Scan for the cell matching the given text and deliver its [x, y] coordinate at center. 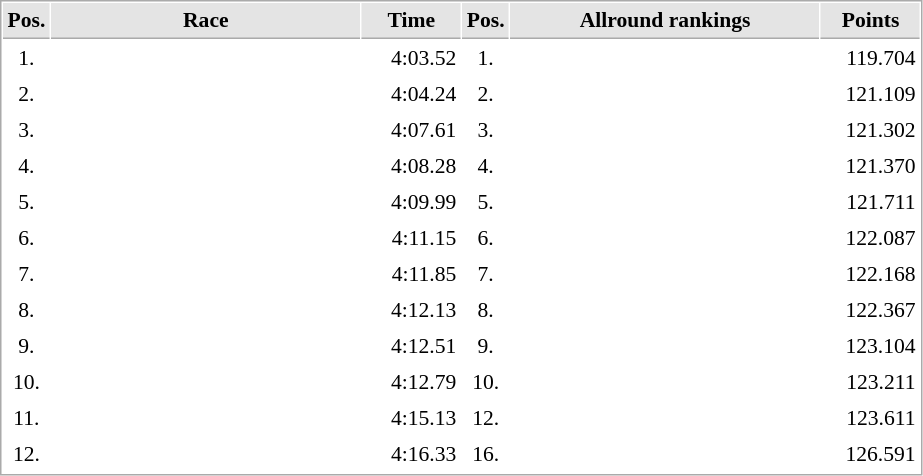
4:16.33 [412, 453]
Allround rankings [666, 21]
122.367 [870, 309]
4:09.99 [412, 201]
4:12.79 [412, 381]
126.591 [870, 453]
4:11.85 [412, 273]
119.704 [870, 57]
Race [206, 21]
122.168 [870, 273]
122.087 [870, 237]
4:03.52 [412, 57]
Time [412, 21]
4:04.24 [412, 93]
123.104 [870, 345]
11. [26, 417]
121.109 [870, 93]
4:12.51 [412, 345]
121.302 [870, 129]
4:11.15 [412, 237]
4:15.13 [412, 417]
4:12.13 [412, 309]
Points [870, 21]
4:08.28 [412, 165]
16. [486, 453]
121.370 [870, 165]
121.711 [870, 201]
4:07.61 [412, 129]
123.211 [870, 381]
123.611 [870, 417]
